Pinpoint the cell where the given text exists, returning its [x, y] midpoint coordinate. 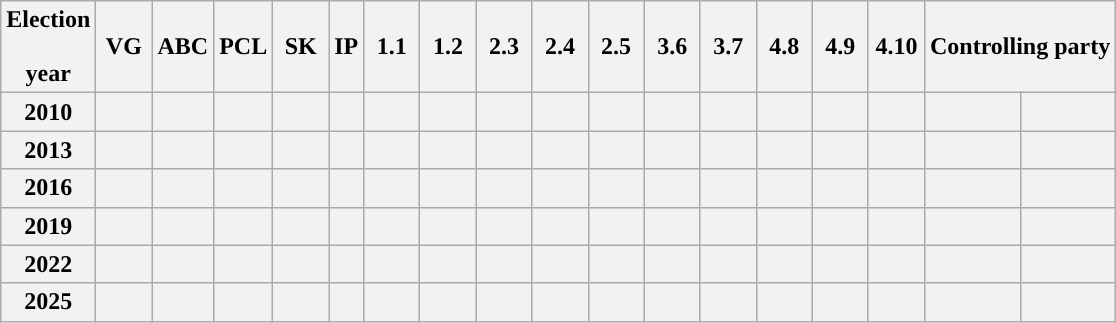
2010 [48, 112]
3.6 [672, 47]
PCL [244, 47]
IP [346, 47]
1.1 [392, 47]
2016 [48, 188]
2019 [48, 226]
2022 [48, 264]
3.7 [728, 47]
2.4 [560, 47]
ABC [183, 47]
2.3 [504, 47]
2025 [48, 302]
1.2 [448, 47]
2013 [48, 150]
Controlling party [1020, 47]
VG [124, 47]
SK [301, 47]
2.5 [616, 47]
4.8 [784, 47]
Election year [48, 47]
4.9 [840, 47]
4.10 [896, 47]
